Detect which cell encompasses the target text, then output its (x, y) center coordinate. 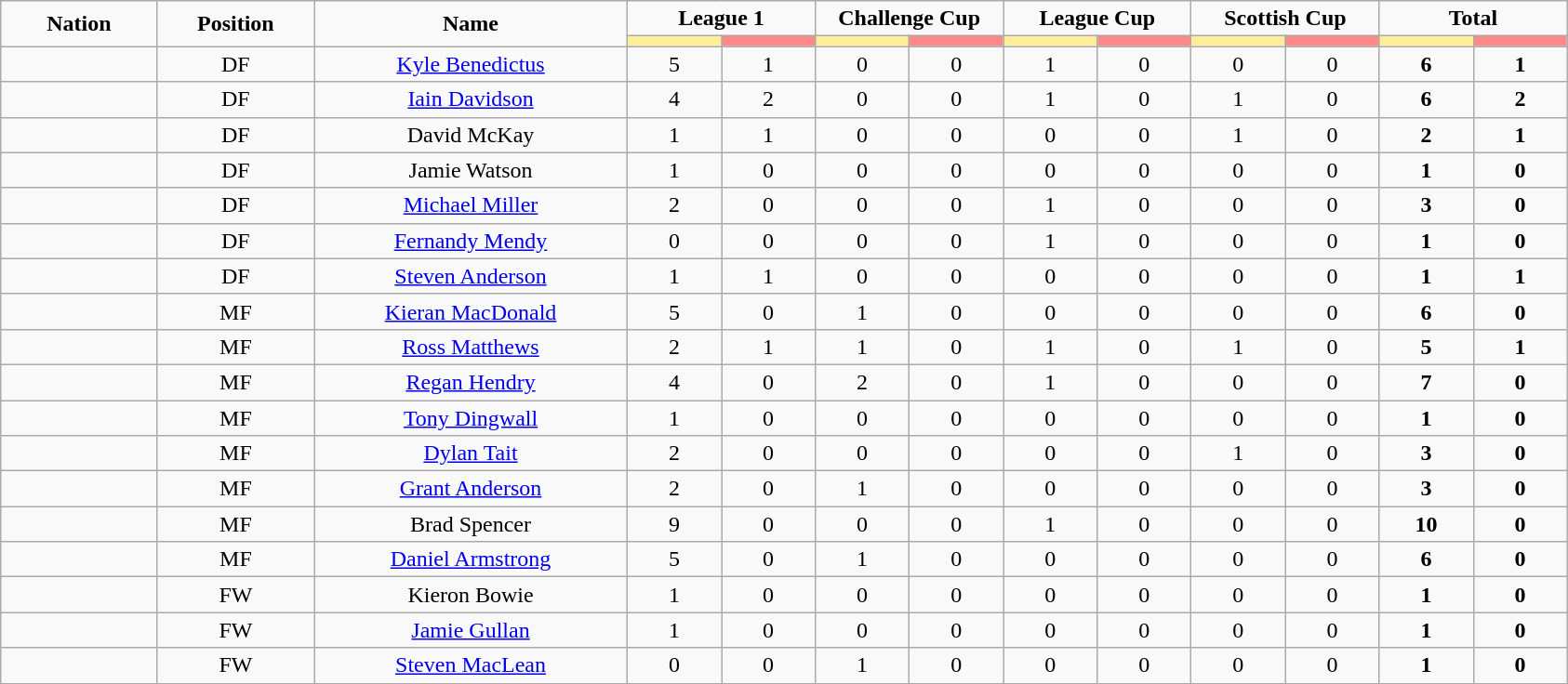
Total (1473, 19)
Regan Hendry (471, 382)
Nation (79, 24)
Grant Anderson (471, 489)
League 1 (721, 19)
Steven MacLean (471, 665)
7 (1427, 382)
Ross Matthews (471, 347)
Challenge Cup (910, 19)
Tony Dingwall (471, 417)
Jamie Gullan (471, 630)
10 (1427, 524)
Brad Spencer (471, 524)
Scottish Cup (1285, 19)
Kyle Benedictus (471, 64)
Steven Anderson (471, 276)
Jamie Watson (471, 170)
League Cup (1097, 19)
9 (673, 524)
Dylan Tait (471, 454)
Kieran MacDonald (471, 311)
Fernandy Mendy (471, 241)
David McKay (471, 135)
Daniel Armstrong (471, 559)
Name (471, 24)
Position (235, 24)
Iain Davidson (471, 99)
Kieron Bowie (471, 595)
Michael Miller (471, 205)
